From the cell containing the given text, extract its center point as (x, y) coordinate. 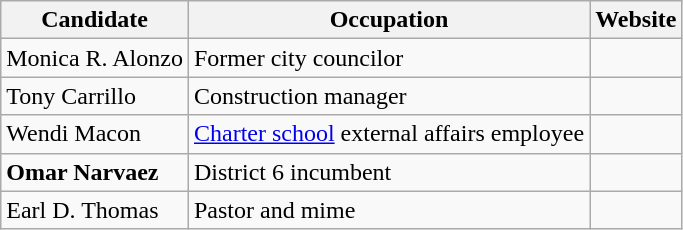
Tony Carrillo (95, 96)
Charter school external affairs employee (388, 134)
Omar Narvaez (95, 172)
Wendi Macon (95, 134)
Earl D. Thomas (95, 210)
Website (636, 20)
District 6 incumbent (388, 172)
Candidate (95, 20)
Construction manager (388, 96)
Pastor and mime (388, 210)
Monica R. Alonzo (95, 58)
Former city councilor (388, 58)
Occupation (388, 20)
